From the cell containing the given text, extract its center point as [X, Y] coordinate. 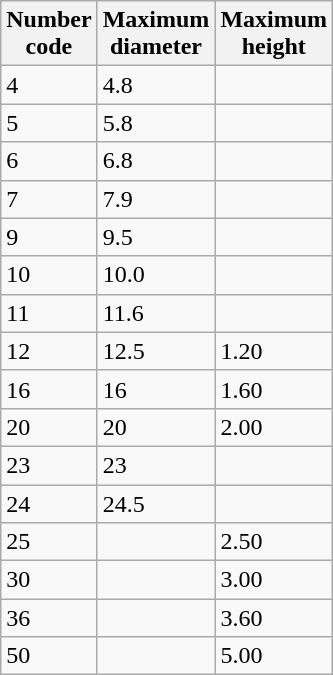
7.9 [156, 199]
4.8 [156, 85]
12.5 [156, 351]
24.5 [156, 503]
50 [49, 656]
36 [49, 618]
25 [49, 542]
Numbercode [49, 34]
2.50 [274, 542]
9.5 [156, 237]
1.60 [274, 389]
10 [49, 275]
4 [49, 85]
5.00 [274, 656]
12 [49, 351]
10.0 [156, 275]
5.8 [156, 123]
Maximumheight [274, 34]
2.00 [274, 427]
9 [49, 237]
5 [49, 123]
3.60 [274, 618]
6 [49, 161]
6.8 [156, 161]
11 [49, 313]
1.20 [274, 351]
Maximumdiameter [156, 34]
24 [49, 503]
11.6 [156, 313]
3.00 [274, 580]
30 [49, 580]
7 [49, 199]
